Provide the (X, Y) coordinate of the cell's center where the given text is located.  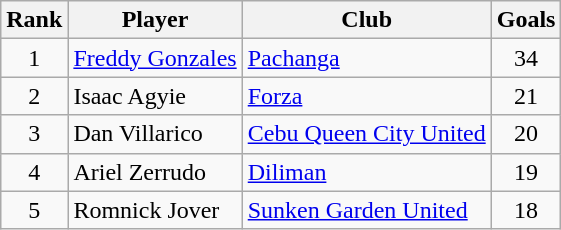
4 (34, 172)
Freddy Gonzales (155, 58)
Forza (366, 96)
1 (34, 58)
Isaac Agyie (155, 96)
20 (526, 134)
Romnick Jover (155, 210)
Pachanga (366, 58)
5 (34, 210)
19 (526, 172)
Ariel Zerrudo (155, 172)
3 (34, 134)
Rank (34, 20)
21 (526, 96)
2 (34, 96)
Player (155, 20)
Goals (526, 20)
34 (526, 58)
Sunken Garden United (366, 210)
Club (366, 20)
Diliman (366, 172)
18 (526, 210)
Dan Villarico (155, 134)
Cebu Queen City United (366, 134)
